Identify which cell holds the provided text, then report its (X, Y) central coordinate. 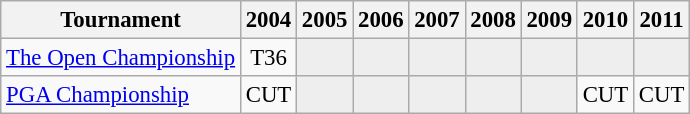
The Open Championship (121, 58)
2006 (381, 20)
2005 (325, 20)
2009 (549, 20)
PGA Championship (121, 95)
Tournament (121, 20)
2004 (268, 20)
2007 (437, 20)
T36 (268, 58)
2010 (605, 20)
2011 (661, 20)
2008 (493, 20)
